Find where the given text appears and provide that cell's center as [X, Y] coordinate. 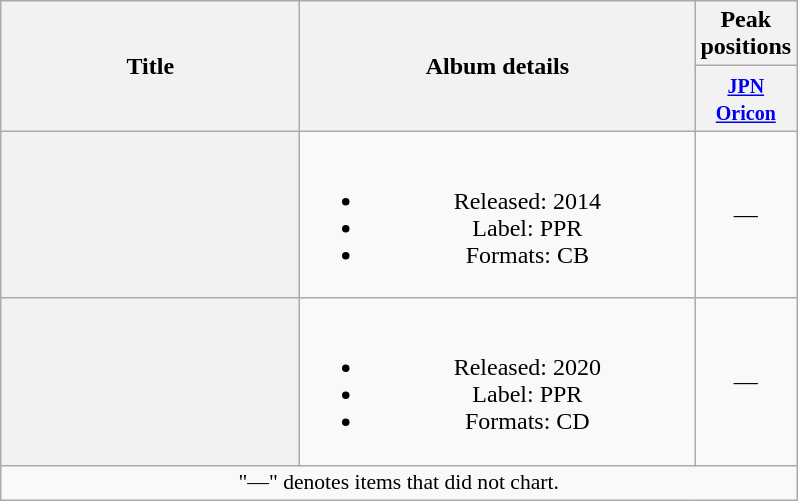
JPNOricon [746, 98]
Album details [498, 66]
Title [150, 66]
Released: 2020 Label: PPRFormats: CD [498, 382]
Peak positions [746, 34]
Released: 2014 Label: PPRFormats: СВ [498, 214]
"—" denotes items that did not chart. [399, 483]
